Return the (X, Y) coordinate for the center point of the cell that contains the specified text.  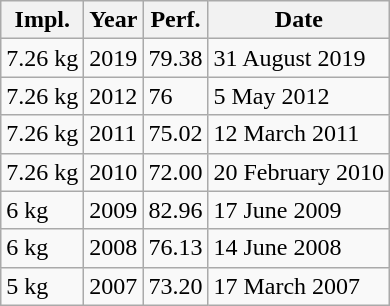
Year (114, 20)
14 June 2008 (299, 248)
Perf. (176, 20)
20 February 2010 (299, 172)
2012 (114, 96)
5 May 2012 (299, 96)
76 (176, 96)
Date (299, 20)
82.96 (176, 210)
79.38 (176, 58)
76.13 (176, 248)
5 kg (42, 286)
2010 (114, 172)
17 March 2007 (299, 286)
2008 (114, 248)
2019 (114, 58)
12 March 2011 (299, 134)
2011 (114, 134)
17 June 2009 (299, 210)
2007 (114, 286)
72.00 (176, 172)
31 August 2019 (299, 58)
2009 (114, 210)
75.02 (176, 134)
Impl. (42, 20)
73.20 (176, 286)
